Return the [x, y] coordinate for the center point of the cell that contains the specified text.  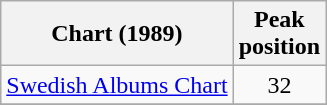
Peakposition [279, 34]
32 [279, 85]
Swedish Albums Chart [117, 85]
Chart (1989) [117, 34]
